Pinpoint the cell where the given text exists, returning its (X, Y) midpoint coordinate. 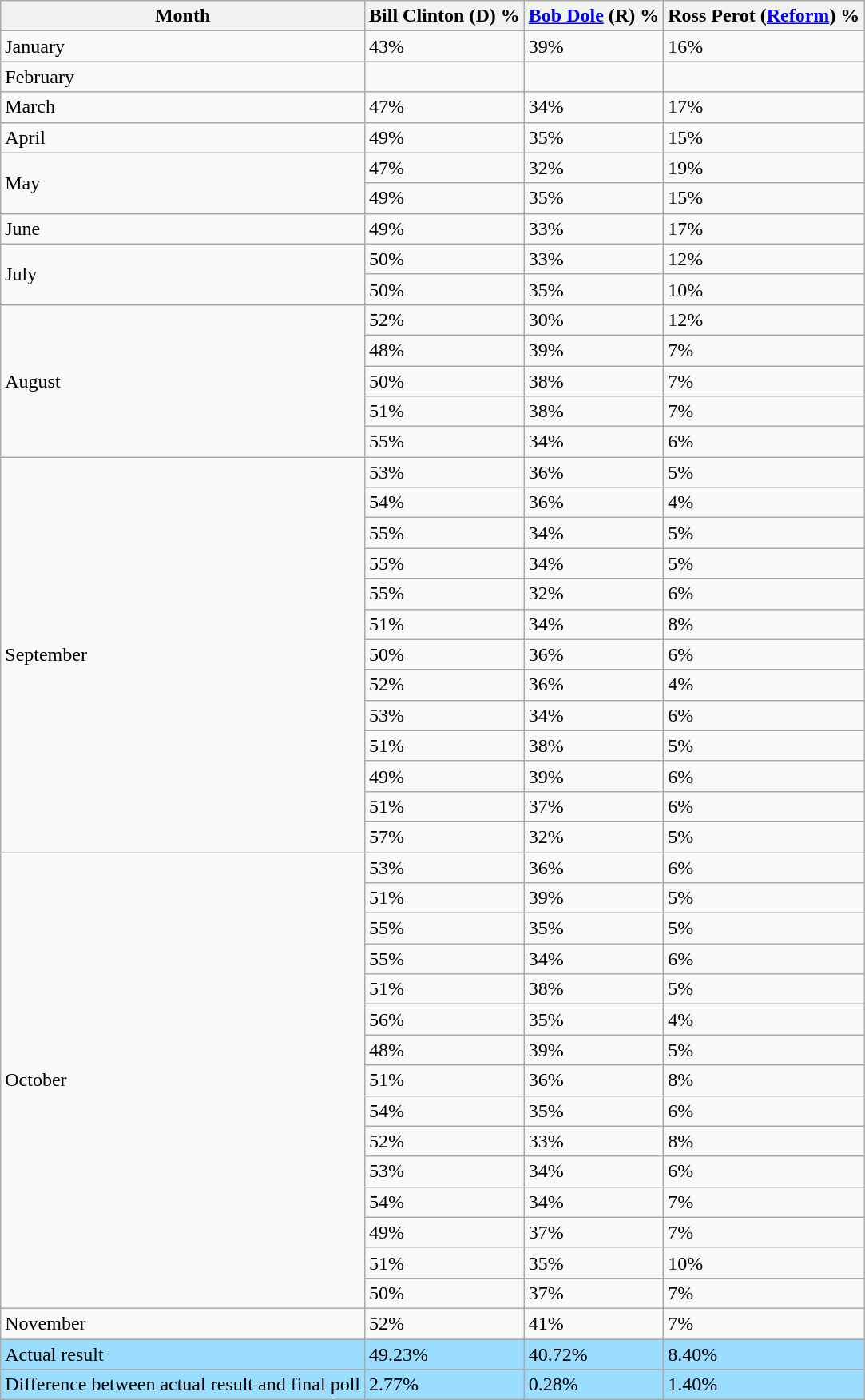
April (183, 137)
57% (445, 837)
July (183, 274)
June (183, 229)
August (183, 380)
0.28% (593, 1385)
41% (593, 1323)
40.72% (593, 1354)
September (183, 655)
1.40% (764, 1385)
Bob Dole (R) % (593, 16)
Ross Perot (Reform) % (764, 16)
19% (764, 168)
February (183, 77)
January (183, 46)
November (183, 1323)
16% (764, 46)
8.40% (764, 1354)
49.23% (445, 1354)
Difference between actual result and final poll (183, 1385)
30% (593, 320)
May (183, 183)
March (183, 107)
2.77% (445, 1385)
Actual result (183, 1354)
56% (445, 1020)
43% (445, 46)
Bill Clinton (D) % (445, 16)
Month (183, 16)
October (183, 1080)
